Locate the cell with the specified text and output its (x, y) center coordinate. 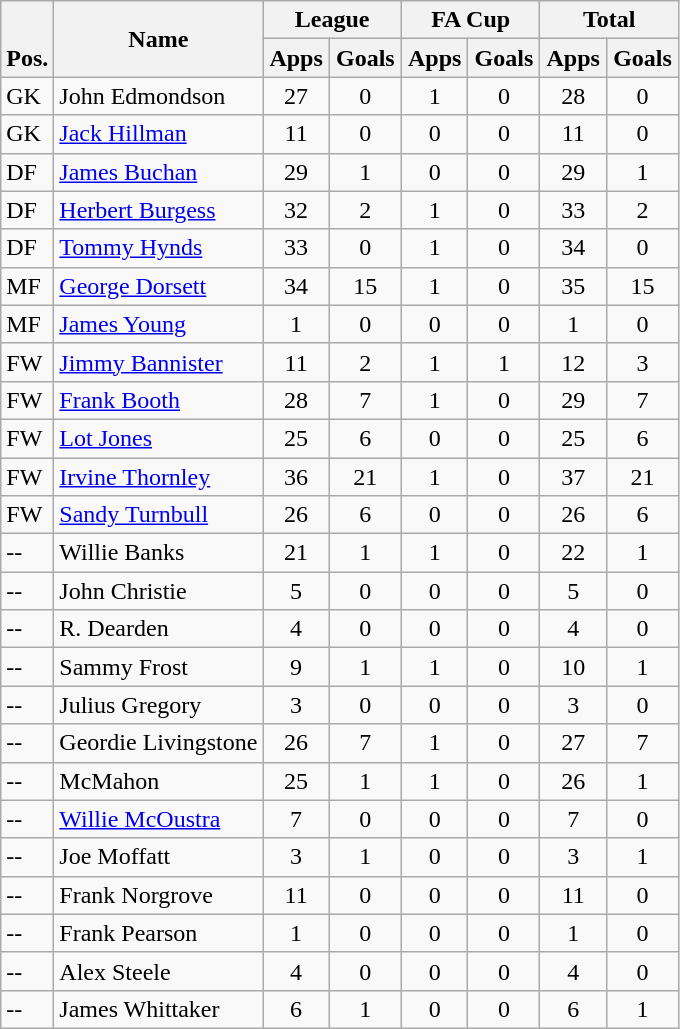
32 (296, 210)
Julius Gregory (158, 705)
John Christie (158, 591)
Lot Jones (158, 438)
37 (574, 477)
Frank Norgrove (158, 895)
James Whittaker (158, 1009)
Willie Banks (158, 553)
Frank Booth (158, 400)
McMahon (158, 781)
Irvine Thornley (158, 477)
League (332, 20)
R. Dearden (158, 629)
Herbert Burgess (158, 210)
Total (610, 20)
James Young (158, 324)
Jack Hillman (158, 134)
George Dorsett (158, 286)
FA Cup (470, 20)
35 (574, 286)
22 (574, 553)
Frank Pearson (158, 933)
James Buchan (158, 172)
Sammy Frost (158, 667)
Tommy Hynds (158, 248)
Jimmy Bannister (158, 362)
Sandy Turnbull (158, 515)
Alex Steele (158, 971)
Pos. (28, 39)
12 (574, 362)
9 (296, 667)
Geordie Livingstone (158, 743)
Name (158, 39)
10 (574, 667)
36 (296, 477)
Willie McOustra (158, 819)
Joe Moffatt (158, 857)
John Edmondson (158, 96)
